For the text-containing cell, return its midpoint in (X, Y) coordinate format. 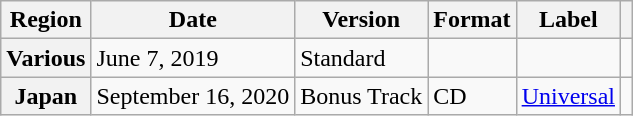
Label (568, 20)
Japan (46, 96)
June 7, 2019 (193, 58)
Bonus Track (362, 96)
Format (472, 20)
Region (46, 20)
September 16, 2020 (193, 96)
Date (193, 20)
Various (46, 58)
Universal (568, 96)
CD (472, 96)
Version (362, 20)
Standard (362, 58)
